Find where the given text appears and provide that cell's center as [x, y] coordinate. 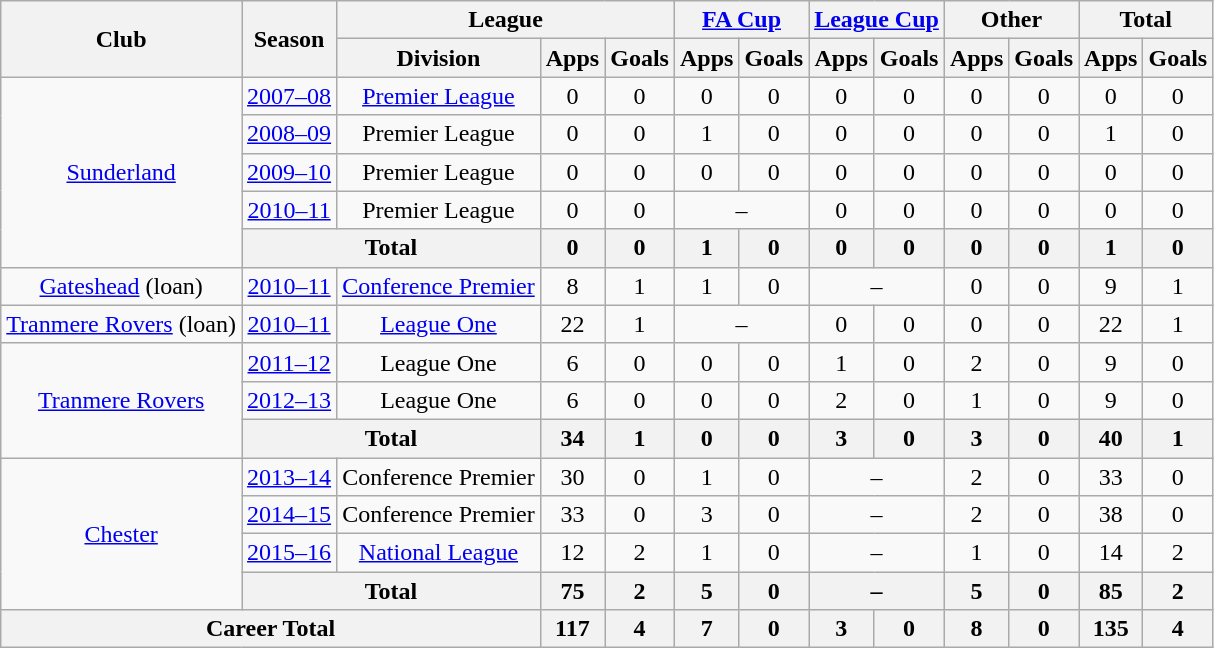
2012–13 [290, 400]
40 [1111, 438]
Gateshead (loan) [122, 286]
2011–12 [290, 362]
7 [706, 629]
38 [1111, 515]
Career Total [271, 629]
Other [1011, 20]
2015–16 [290, 553]
Tranmere Rovers [122, 400]
117 [572, 629]
135 [1111, 629]
2013–14 [290, 477]
League Cup [877, 20]
12 [572, 553]
2014–15 [290, 515]
Sunderland [122, 172]
National League [439, 553]
Chester [122, 534]
Season [290, 39]
75 [572, 591]
2009–10 [290, 172]
FA Cup [741, 20]
30 [572, 477]
Tranmere Rovers (loan) [122, 324]
34 [572, 438]
League [506, 20]
85 [1111, 591]
14 [1111, 553]
2007–08 [290, 96]
Club [122, 39]
2008–09 [290, 134]
Division [439, 58]
